Find where the given text appears and provide that cell's center as [x, y] coordinate. 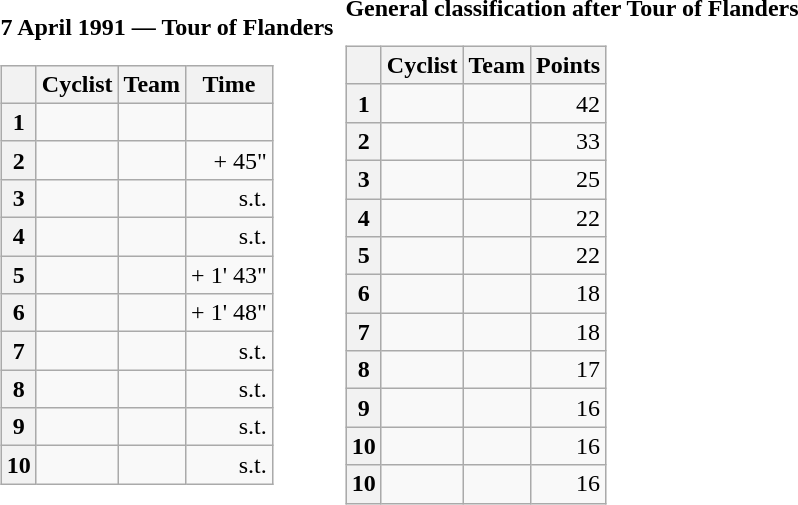
Time [230, 84]
Points [568, 65]
+ 1' 43" [230, 275]
+ 45" [230, 160]
17 [568, 370]
42 [568, 103]
+ 1' 48" [230, 313]
33 [568, 141]
25 [568, 179]
